Pinpoint the cell where the given text exists, returning its [x, y] midpoint coordinate. 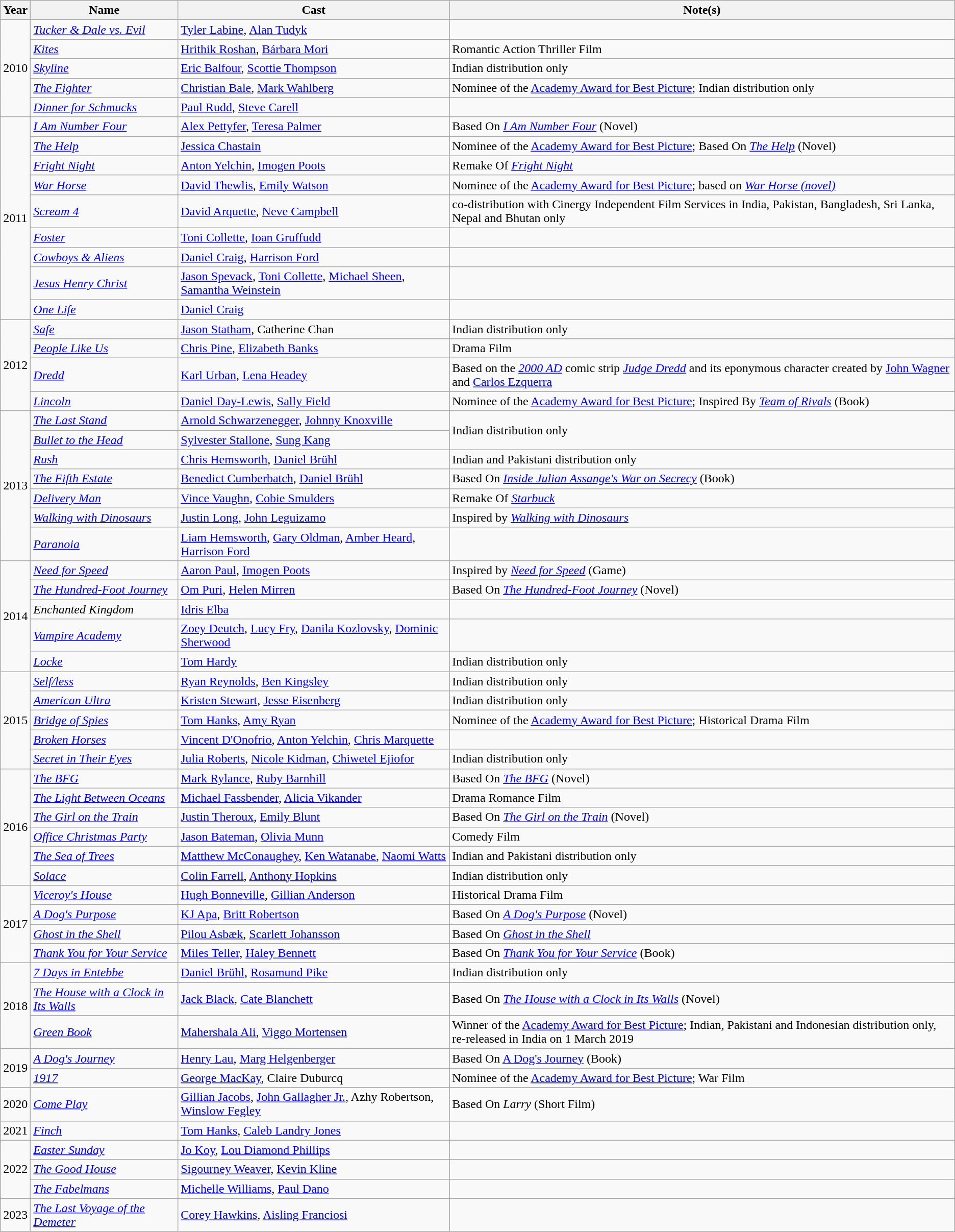
The BFG [104, 778]
Drama Film [702, 349]
Skyline [104, 68]
2019 [15, 1068]
Justin Theroux, Emily Blunt [314, 817]
Julia Roberts, Nicole Kidman, Chiwetel Ejiofor [314, 759]
Green Book [104, 1032]
Eric Balfour, Scottie Thompson [314, 68]
Lincoln [104, 401]
Safe [104, 329]
Colin Farrell, Anthony Hopkins [314, 875]
The Girl on the Train [104, 817]
The Last Voyage of the Demeter [104, 1215]
Based On I Am Number Four (Novel) [702, 127]
Jack Black, Cate Blanchett [314, 999]
Jason Spevack, Toni Collette, Michael Sheen, Samantha Weinstein [314, 284]
Aaron Paul, Imogen Poots [314, 570]
Name [104, 10]
Michelle Williams, Paul Dano [314, 1189]
Vince Vaughn, Cobie Smulders [314, 498]
Based On A Dog's Journey (Book) [702, 1058]
Daniel Craig [314, 310]
Om Puri, Helen Mirren [314, 589]
Jason Bateman, Olivia Munn [314, 836]
2014 [15, 615]
Corey Hawkins, Aisling Franciosi [314, 1215]
Based On A Dog's Purpose (Novel) [702, 914]
George MacKay, Claire Duburcq [314, 1078]
Vampire Academy [104, 636]
One Life [104, 310]
Sylvester Stallone, Sung Kang [314, 440]
Historical Drama Film [702, 895]
Pilou Asbæk, Scarlett Johansson [314, 933]
The Hundred-Foot Journey [104, 589]
Kites [104, 49]
A Dog's Journey [104, 1058]
2018 [15, 1006]
Benedict Cumberbatch, Daniel Brühl [314, 479]
Delivery Man [104, 498]
Year [15, 10]
Tom Hanks, Caleb Landry Jones [314, 1130]
Locke [104, 662]
Self/less [104, 681]
Henry Lau, Marg Helgenberger [314, 1058]
2016 [15, 827]
2011 [15, 218]
Nominee of the Academy Award for Best Picture; War Film [702, 1078]
The Sea of Trees [104, 856]
2017 [15, 924]
Nominee of the Academy Award for Best Picture; Indian distribution only [702, 88]
Enchanted Kingdom [104, 609]
Ryan Reynolds, Ben Kingsley [314, 681]
2020 [15, 1104]
co-distribution with Cinergy Independent Film Services in India, Pakistan, Bangladesh, Sri Lanka, Nepal and Bhutan only [702, 211]
Daniel Craig, Harrison Ford [314, 257]
Based on the 2000 AD comic strip Judge Dredd and its eponymous character created by John Wagner and Carlos Ezquerra [702, 375]
Bullet to the Head [104, 440]
Mark Rylance, Ruby Barnhill [314, 778]
Secret in Their Eyes [104, 759]
American Ultra [104, 701]
Justin Long, John Leguizamo [314, 518]
KJ Apa, Britt Robertson [314, 914]
Liam Hemsworth, Gary Oldman, Amber Heard, Harrison Ford [314, 544]
Matthew McConaughey, Ken Watanabe, Naomi Watts [314, 856]
Based On The BFG (Novel) [702, 778]
Based On Ghost in the Shell [702, 933]
Gillian Jacobs, John Gallagher Jr., Azhy Robertson, Winslow Fegley [314, 1104]
Romantic Action Thriller Film [702, 49]
Sigourney Weaver, Kevin Kline [314, 1169]
Fright Night [104, 165]
2013 [15, 486]
Based On The Hundred-Foot Journey (Novel) [702, 589]
The Last Stand [104, 421]
The Light Between Oceans [104, 798]
Note(s) [702, 10]
Remake Of Fright Night [702, 165]
Easter Sunday [104, 1150]
Winner of the Academy Award for Best Picture; Indian, Pakistani and Indonesian distribution only, re-released in India on 1 March 2019 [702, 1032]
Tucker & Dale vs. Evil [104, 30]
Come Play [104, 1104]
2023 [15, 1215]
Alex Pettyfer, Teresa Palmer [314, 127]
Chris Pine, Elizabeth Banks [314, 349]
2015 [15, 720]
2021 [15, 1130]
Chris Hemsworth, Daniel Brühl [314, 459]
Dinner for Schmucks [104, 107]
2022 [15, 1169]
A Dog's Purpose [104, 914]
Zoey Deutch, Lucy Fry, Danila Kozlovsky, Dominic Sherwood [314, 636]
Inspired by Need for Speed (Game) [702, 570]
Nominee of the Academy Award for Best Picture; Inspired By Team of Rivals (Book) [702, 401]
Tom Hardy [314, 662]
Arnold Schwarzenegger, Johnny Knoxville [314, 421]
Jessica Chastain [314, 146]
Tyler Labine, Alan Tudyk [314, 30]
2012 [15, 365]
Viceroy's House [104, 895]
Solace [104, 875]
Tom Hanks, Amy Ryan [314, 720]
Finch [104, 1130]
Vincent D'Onofrio, Anton Yelchin, Chris Marquette [314, 740]
Idris Elba [314, 609]
Ghost in the Shell [104, 933]
Foster [104, 237]
Paranoia [104, 544]
I Am Number Four [104, 127]
Remake Of Starbuck [702, 498]
David Arquette, Neve Campbell [314, 211]
Jason Statham, Catherine Chan [314, 329]
Anton Yelchin, Imogen Poots [314, 165]
Office Christmas Party [104, 836]
Nominee of the Academy Award for Best Picture; based on War Horse (novel) [702, 185]
War Horse [104, 185]
7 Days in Entebbe [104, 973]
The House with a Clock in Its Walls [104, 999]
Christian Bale, Mark Wahlberg [314, 88]
Paul Rudd, Steve Carell [314, 107]
Thank You for Your Service [104, 953]
Based On The House with a Clock in Its Walls (Novel) [702, 999]
Nominee of the Academy Award for Best Picture; Based On The Help (Novel) [702, 146]
Michael Fassbender, Alicia Vikander [314, 798]
The Good House [104, 1169]
Broken Horses [104, 740]
2010 [15, 68]
Based On Thank You for Your Service (Book) [702, 953]
Dredd [104, 375]
The Fifth Estate [104, 479]
Inspired by Walking with Dinosaurs [702, 518]
Based On The Girl on the Train (Novel) [702, 817]
Bridge of Spies [104, 720]
The Fabelmans [104, 1189]
Daniel Brühl, Rosamund Pike [314, 973]
1917 [104, 1078]
Daniel Day-Lewis, Sally Field [314, 401]
Walking with Dinosaurs [104, 518]
Rush [104, 459]
Hrithik Roshan, Bárbara Mori [314, 49]
Kristen Stewart, Jesse Eisenberg [314, 701]
Drama Romance Film [702, 798]
The Fighter [104, 88]
Karl Urban, Lena Headey [314, 375]
David Thewlis, Emily Watson [314, 185]
Scream 4 [104, 211]
Need for Speed [104, 570]
Based On Inside Julian Assange's War on Secrecy (Book) [702, 479]
Cowboys & Aliens [104, 257]
Jesus Henry Christ [104, 284]
Miles Teller, Haley Bennett [314, 953]
The Help [104, 146]
Comedy Film [702, 836]
Cast [314, 10]
Hugh Bonneville, Gillian Anderson [314, 895]
Based On Larry (Short Film) [702, 1104]
Mahershala Ali, Viggo Mortensen [314, 1032]
Jo Koy, Lou Diamond Phillips [314, 1150]
Nominee of the Academy Award for Best Picture; Historical Drama Film [702, 720]
People Like Us [104, 349]
Toni Collette, Ioan Gruffudd [314, 237]
